Extract the (x, y) coordinate from the center of the cell holding the provided text.  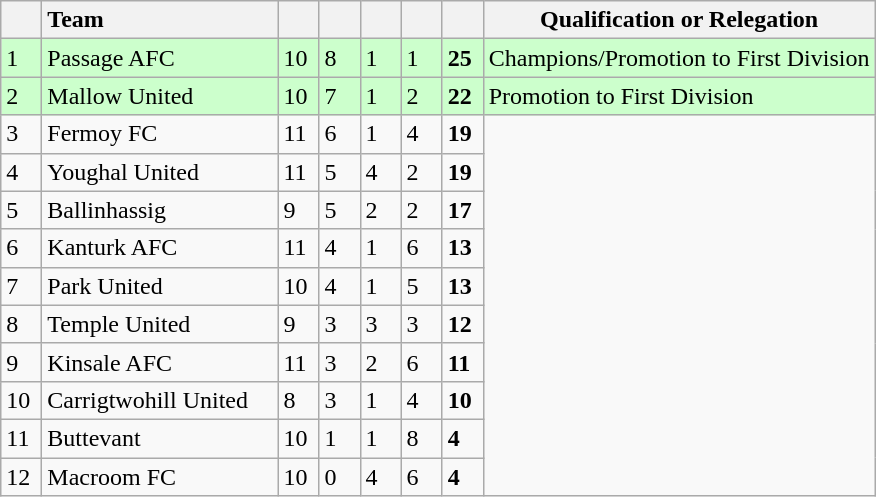
22 (462, 96)
Team (160, 20)
Champions/Promotion to First Division (679, 58)
17 (462, 210)
Kinsale AFC (160, 362)
0 (340, 477)
Fermoy FC (160, 134)
25 (462, 58)
Ballinhassig (160, 210)
Kanturk AFC (160, 248)
Temple United (160, 324)
Buttevant (160, 438)
Macroom FC (160, 477)
Mallow United (160, 96)
Qualification or Relegation (679, 20)
Carrigtwohill United (160, 400)
Promotion to First Division (679, 96)
Passage AFC (160, 58)
Youghal United (160, 172)
Park United (160, 286)
